Return the (x, y) coordinate for the center point of the cell that contains the specified text.  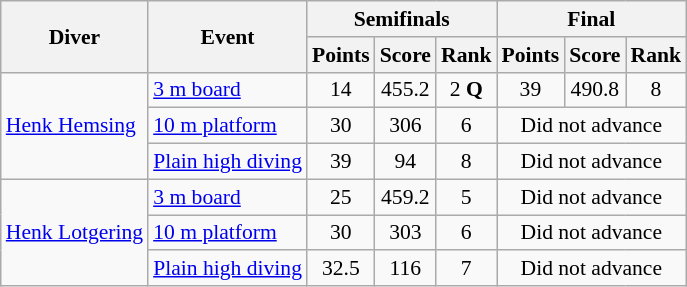
Diver (74, 36)
Henk Lotgering (74, 232)
14 (341, 90)
2 Q (466, 90)
Semifinals (402, 19)
459.2 (406, 197)
5 (466, 197)
94 (406, 162)
306 (406, 126)
455.2 (406, 90)
Event (228, 36)
25 (341, 197)
7 (466, 269)
303 (406, 233)
116 (406, 269)
Final (592, 19)
32.5 (341, 269)
Henk Hemsing (74, 126)
490.8 (594, 90)
